Return the (x, y) coordinate for the center point of the cell that contains the specified text.  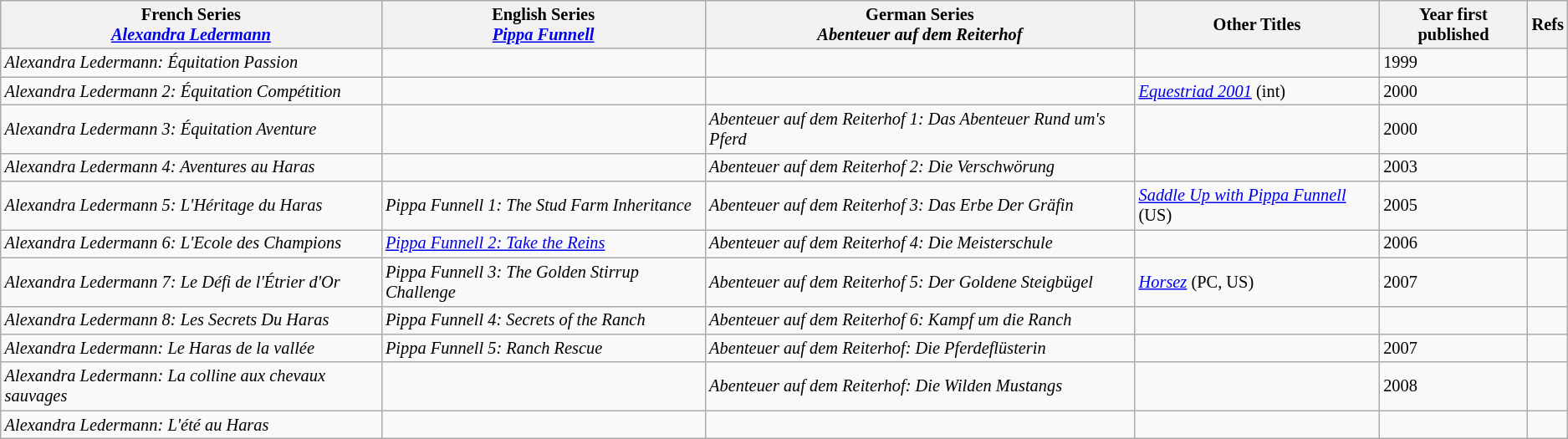
Alexandra Ledermann 2: Équitation Compétition (191, 91)
French SeriesAlexandra Ledermann (191, 24)
Pippa Funnell 1: The Stud Farm Inheritance (544, 206)
Alexandra Ledermann: Le Haras de la vallée (191, 348)
Alexandra Ledermann: La colline aux chevaux sauvages (191, 386)
Alexandra Ledermann 5: L'Héritage du Haras (191, 206)
Pippa Funnell 3: The Golden Stirrup Challenge (544, 282)
2003 (1453, 167)
Horsez (PC, US) (1258, 282)
Abenteuer auf dem Reiterhof 4: Die Meisterschule (920, 243)
Pippa Funnell 4: Secrets of the Ranch (544, 320)
2005 (1453, 206)
Refs (1548, 24)
Year first published (1453, 24)
2008 (1453, 386)
Abenteuer auf dem Reiterhof: Die Pferdeflüsterin (920, 348)
Pippa Funnell 5: Ranch Rescue (544, 348)
Pippa Funnell 2: Take the Reins (544, 243)
English SeriesPippa Funnell (544, 24)
Alexandra Ledermann 6: L'Ecole des Champions (191, 243)
Equestriad 2001 (int) (1258, 91)
1999 (1453, 63)
Saddle Up with Pippa Funnell (US) (1258, 206)
Alexandra Ledermann 3: Équitation Aventure (191, 129)
Abenteuer auf dem Reiterhof: Die Wilden Mustangs (920, 386)
Alexandra Ledermann 8: Les Secrets Du Haras (191, 320)
Abenteuer auf dem Reiterhof 3: Das Erbe Der Gräfin (920, 206)
Abenteuer auf dem Reiterhof 1: Das Abenteuer Rund um's Pferd (920, 129)
Alexandra Ledermann 7: Le Défi de l'Étrier d'Or (191, 282)
German SeriesAbenteuer auf dem Reiterhof (920, 24)
Other Titles (1258, 24)
Abenteuer auf dem Reiterhof 2: Die Verschwörung (920, 167)
Alexandra Ledermann: L'été au Haras (191, 425)
Alexandra Ledermann 4: Aventures au Haras (191, 167)
Abenteuer auf dem Reiterhof 6: Kampf um die Ranch (920, 320)
2006 (1453, 243)
Alexandra Ledermann: Équitation Passion (191, 63)
Abenteuer auf dem Reiterhof 5: Der Goldene Steigbügel (920, 282)
